Identify which cell holds the provided text, then report its (X, Y) central coordinate. 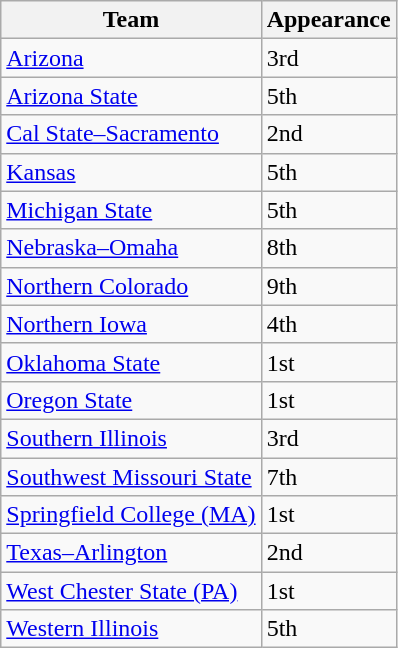
Southwest Missouri State (131, 477)
Nebraska–Omaha (131, 248)
Northern Iowa (131, 324)
Springfield College (MA) (131, 515)
Oregon State (131, 400)
Oklahoma State (131, 362)
Team (131, 20)
Arizona (131, 58)
Kansas (131, 172)
Western Illinois (131, 629)
Southern Illinois (131, 438)
West Chester State (PA) (131, 591)
Arizona State (131, 96)
Cal State–Sacramento (131, 134)
7th (328, 477)
Michigan State (131, 210)
4th (328, 324)
Northern Colorado (131, 286)
8th (328, 248)
Appearance (328, 20)
Texas–Arlington (131, 553)
9th (328, 286)
